Return the [x, y] coordinate for the center point of the cell that contains the specified text.  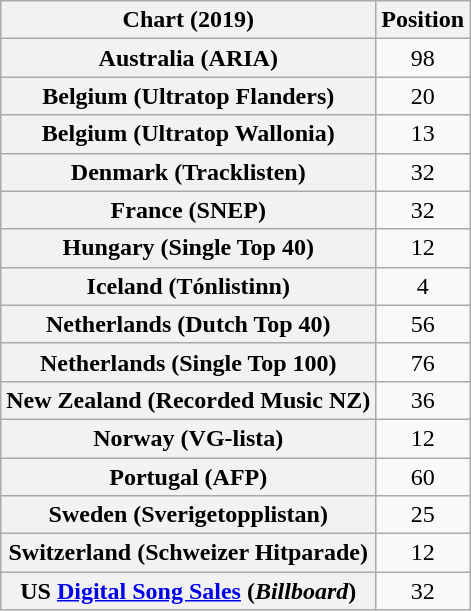
Norway (VG-lista) [188, 438]
98 [423, 58]
13 [423, 134]
Iceland (Tónlistinn) [188, 286]
New Zealand (Recorded Music NZ) [188, 400]
Position [423, 20]
Hungary (Single Top 40) [188, 248]
76 [423, 362]
Belgium (Ultratop Flanders) [188, 96]
Netherlands (Single Top 100) [188, 362]
Switzerland (Schweizer Hitparade) [188, 553]
Chart (2019) [188, 20]
Australia (ARIA) [188, 58]
60 [423, 477]
20 [423, 96]
56 [423, 324]
Portugal (AFP) [188, 477]
36 [423, 400]
Sweden (Sverigetopplistan) [188, 515]
Denmark (Tracklisten) [188, 172]
France (SNEP) [188, 210]
4 [423, 286]
Netherlands (Dutch Top 40) [188, 324]
US Digital Song Sales (Billboard) [188, 591]
Belgium (Ultratop Wallonia) [188, 134]
25 [423, 515]
